Determine the (x, y) coordinate at the center of the cell enclosing the given text.  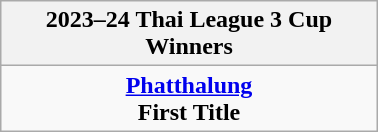
2023–24 Thai League 3 CupWinners (189, 34)
PhatthalungFirst Title (189, 98)
